Detect which cell encompasses the target text, then output its (x, y) center coordinate. 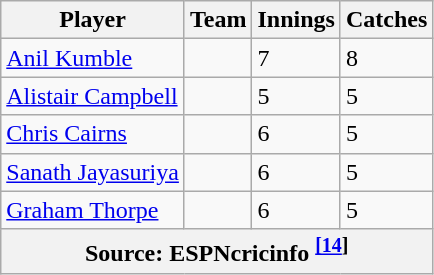
Catches (386, 20)
Anil Kumble (93, 58)
Chris Cairns (93, 134)
Alistair Campbell (93, 96)
Source: ESPNcricinfo [14] (217, 252)
Sanath Jayasuriya (93, 172)
Innings (296, 20)
8 (386, 58)
7 (296, 58)
Team (218, 20)
Player (93, 20)
Graham Thorpe (93, 210)
